Provide the (x, y) coordinate of the cell's center where the given text is located.  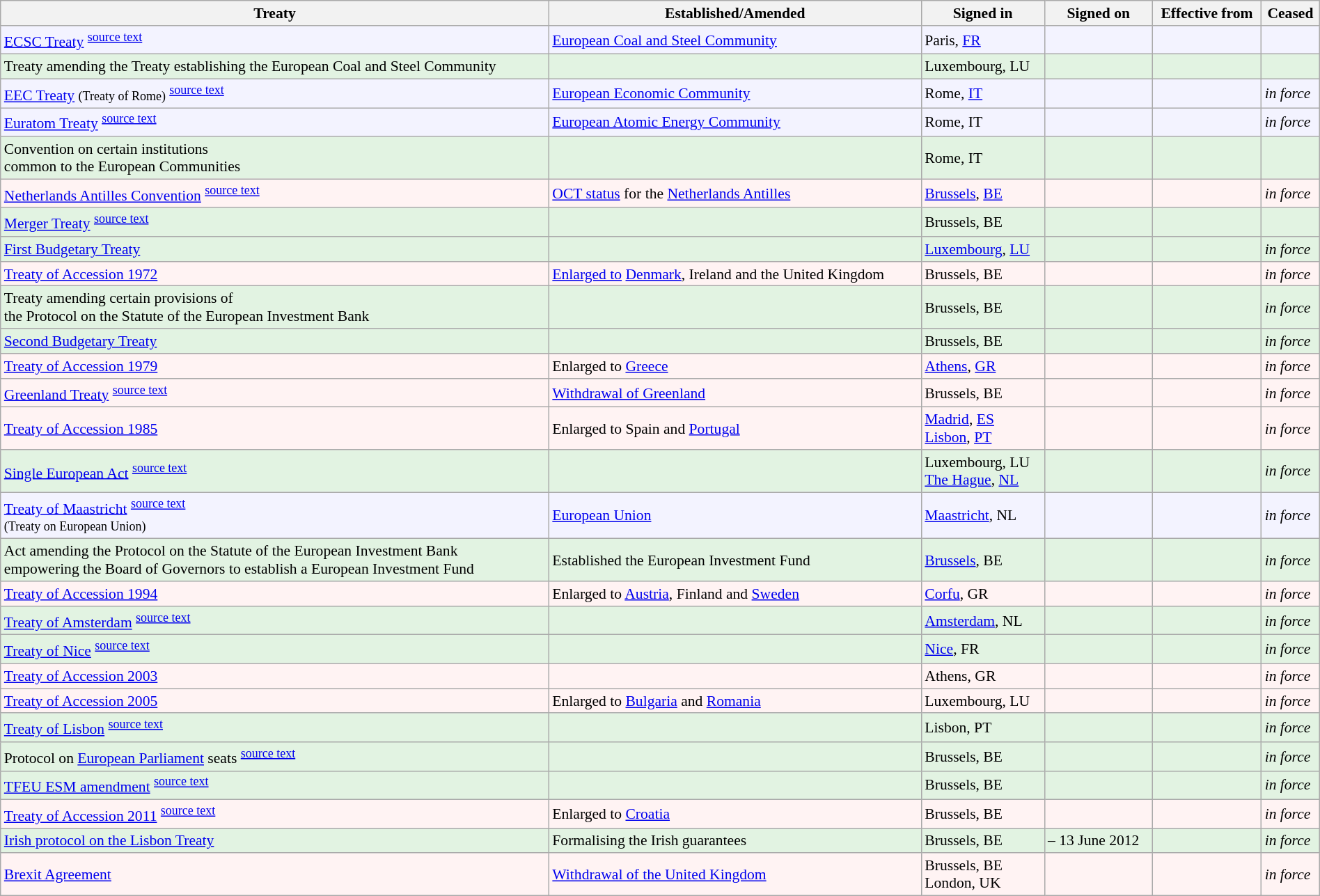
Established the European Investment Fund (735, 560)
European Atomic Energy Community (735, 123)
Treaty amending the Treaty establishing the European Coal and Steel Community (275, 67)
Ceased (1291, 13)
– 13 June 2012 (1099, 841)
Signed on (1099, 13)
Enlarged to Austria, Finland and Sweden (735, 594)
OCT status for the Netherlands Antilles (735, 194)
Treaty of Lisbon source text (275, 728)
Treaty of Accession 1985 (275, 429)
Treaty of Accession 1972 (275, 274)
Treaty of Accession 1979 (275, 366)
Treaty of Accession 1994 (275, 594)
Maastricht, NL (983, 515)
Enlarged to Bulgaria and Romania (735, 701)
Protocol on European Parliament seats source text (275, 756)
Irish protocol on the Lisbon Treaty (275, 841)
EEC Treaty (Treaty of Rome) source text (275, 93)
Netherlands Antilles Convention source text (275, 194)
Lisbon, PT (983, 728)
Amsterdam, NL (983, 621)
Effective from (1207, 13)
European Union (735, 515)
Act amending the Protocol on the Statute of the European Investment Bankempowering the Board of Governors to establish a European Investment Fund (275, 560)
Treaty of Amsterdam source text (275, 621)
Treaty of Accession 2003 (275, 677)
Treaty amending certain provisions ofthe Protocol on the Statute of the European Investment Bank (275, 308)
Treaty (275, 13)
Enlarged to Spain and Portugal (735, 429)
Treaty of Maastricht source text(Treaty on European Union) (275, 515)
Withdrawal of the United Kingdom (735, 874)
Established/Amended (735, 13)
ECSC Treaty source text (275, 40)
Treaty of Accession 2011 source text (275, 815)
Withdrawal of Greenland (735, 393)
Paris, FR (983, 40)
Corfu, GR (983, 594)
Second Budgetary Treaty (275, 341)
Single European Act source text (275, 471)
Madrid, ESLisbon, PT (983, 429)
Enlarged to Greece (735, 366)
TFEU ESM amendment source text (275, 785)
Brussels, BELondon, UK (983, 874)
Treaty of Accession 2005 (275, 701)
Euratom Treaty source text (275, 123)
European Coal and Steel Community (735, 40)
First Budgetary Treaty (275, 249)
Merger Treaty source text (275, 223)
Enlarged to Croatia (735, 815)
Signed in (983, 13)
Brexit Agreement (275, 874)
Enlarged to Denmark, Ireland and the United Kingdom (735, 274)
Convention on certain institutionscommon to the European Communities (275, 157)
Greenland Treaty source text (275, 393)
Formalising the Irish guarantees (735, 841)
European Economic Community (735, 93)
Nice, FR (983, 649)
Luxembourg, LUThe Hague, NL (983, 471)
Treaty of Nice source text (275, 649)
